Extract the (X, Y) coordinate from the center of the cell holding the provided text.  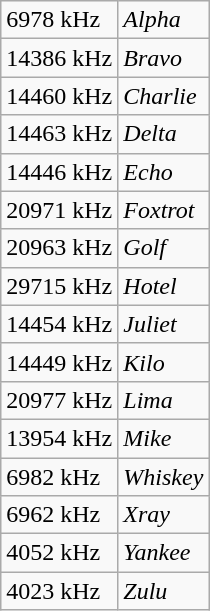
6962 kHz (60, 515)
14386 kHz (60, 58)
14449 kHz (60, 362)
Foxtrot (164, 210)
14463 kHz (60, 134)
Mike (164, 438)
Whiskey (164, 477)
Alpha (164, 20)
20977 kHz (60, 400)
6978 kHz (60, 20)
6982 kHz (60, 477)
14460 kHz (60, 96)
Yankee (164, 553)
Juliet (164, 324)
Echo (164, 172)
Lima (164, 400)
Charlie (164, 96)
Golf (164, 248)
14454 kHz (60, 324)
4023 kHz (60, 591)
4052 kHz (60, 553)
Zulu (164, 591)
Bravo (164, 58)
20963 kHz (60, 248)
Hotel (164, 286)
13954 kHz (60, 438)
29715 kHz (60, 286)
Delta (164, 134)
20971 kHz (60, 210)
Kilo (164, 362)
14446 kHz (60, 172)
Xray (164, 515)
